Return the (X, Y) coordinate for the center point of the cell that contains the specified text.  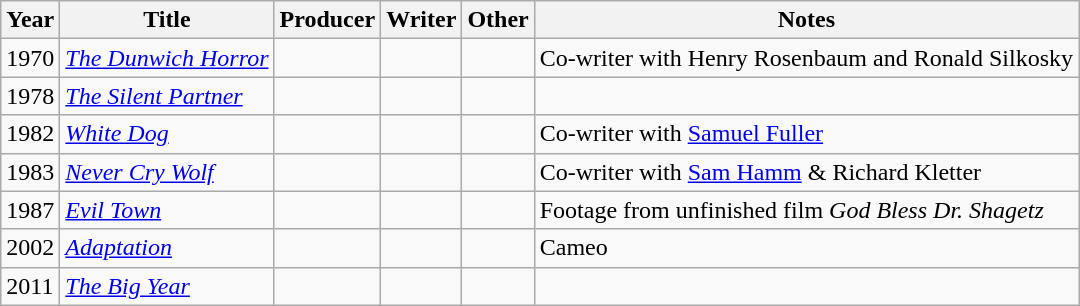
1983 (30, 172)
Never Cry Wolf (167, 172)
Year (30, 20)
Co-writer with Henry Rosenbaum and Ronald Silkosky (806, 58)
Footage from unfinished film God Bless Dr. Shagetz (806, 210)
The Big Year (167, 286)
Adaptation (167, 248)
Writer (422, 20)
Evil Town (167, 210)
Co-writer with Sam Hamm & Richard Kletter (806, 172)
Notes (806, 20)
Title (167, 20)
1970 (30, 58)
The Dunwich Horror (167, 58)
Producer (328, 20)
1978 (30, 96)
2002 (30, 248)
1982 (30, 134)
2011 (30, 286)
Other (498, 20)
White Dog (167, 134)
1987 (30, 210)
Cameo (806, 248)
The Silent Partner (167, 96)
Co-writer with Samuel Fuller (806, 134)
